Detect which cell encompasses the target text, then output its [X, Y] center coordinate. 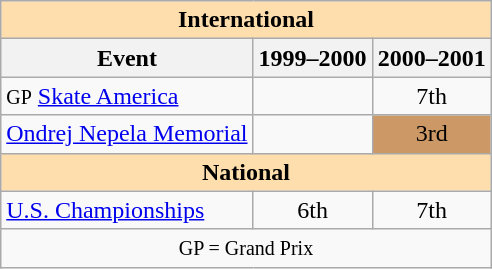
U.S. Championships [127, 210]
International [246, 20]
6th [312, 210]
Event [127, 58]
GP = Grand Prix [246, 248]
GP Skate America [127, 96]
3rd [432, 134]
1999–2000 [312, 58]
Ondrej Nepela Memorial [127, 134]
National [246, 172]
2000–2001 [432, 58]
